Locate the cell with the specified text and output its [X, Y] center coordinate. 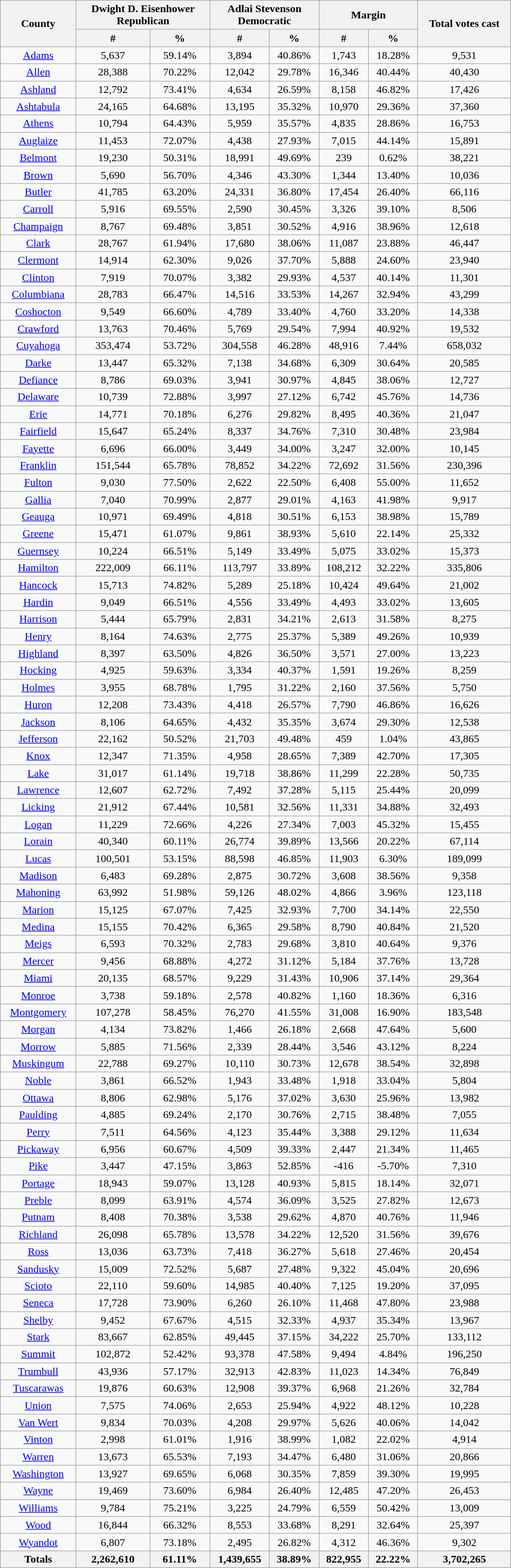
15,789 [465, 517]
304,558 [240, 346]
46,447 [465, 243]
12,727 [465, 380]
19,230 [113, 158]
22,110 [113, 1286]
Huron [39, 705]
11,946 [465, 1217]
5,075 [344, 551]
Hancock [39, 585]
222,009 [113, 568]
32,493 [465, 807]
41.55% [294, 1012]
70.03% [180, 1423]
4,922 [344, 1405]
26.57% [294, 705]
73.43% [180, 705]
26.82% [294, 1542]
4,312 [344, 1542]
22.28% [393, 773]
7,575 [113, 1405]
23,940 [465, 260]
4,556 [240, 602]
3,525 [344, 1200]
Sandusky [39, 1268]
7.44% [393, 346]
77.50% [180, 482]
2,775 [240, 636]
4,789 [240, 312]
8,164 [113, 636]
34.76% [294, 431]
69.03% [180, 380]
22,788 [113, 1064]
4,123 [240, 1132]
17,728 [113, 1303]
28.44% [294, 1047]
230,396 [465, 465]
Paulding [39, 1115]
183,548 [465, 1012]
7,492 [240, 790]
11,229 [113, 824]
34.14% [393, 910]
9,531 [465, 55]
2,831 [240, 619]
61.07% [180, 534]
3,538 [240, 1217]
49.48% [294, 739]
3,863 [240, 1166]
108,212 [344, 568]
6,742 [344, 397]
5,687 [240, 1268]
19,469 [113, 1491]
2,170 [240, 1115]
11,299 [344, 773]
34.88% [393, 807]
3,630 [344, 1098]
2,877 [240, 500]
8,259 [465, 670]
5,618 [344, 1251]
Richland [39, 1234]
73.18% [180, 1542]
33.04% [393, 1081]
Highland [39, 653]
12,678 [344, 1064]
70.32% [180, 944]
6,316 [465, 995]
6,696 [113, 448]
7,193 [240, 1457]
8,806 [113, 1098]
2,653 [240, 1405]
12,042 [240, 72]
39,676 [465, 1234]
5,176 [240, 1098]
5,690 [113, 175]
70.07% [180, 277]
Crawford [39, 329]
4,134 [113, 1029]
47.58% [294, 1354]
30.35% [294, 1474]
10,971 [113, 517]
8,786 [113, 380]
64.56% [180, 1132]
45.04% [393, 1268]
27.82% [393, 1200]
10,424 [344, 585]
5,885 [113, 1047]
29.97% [294, 1423]
9,456 [113, 961]
16,753 [465, 123]
38.56% [393, 876]
5,626 [344, 1423]
4,835 [344, 123]
31.58% [393, 619]
64.65% [180, 722]
26.10% [294, 1303]
3,861 [113, 1081]
13,763 [113, 329]
21.26% [393, 1388]
3,388 [344, 1132]
4,634 [240, 89]
49,445 [240, 1337]
64.68% [180, 106]
38.86% [294, 773]
3,702,265 [465, 1559]
1,344 [344, 175]
32.33% [294, 1320]
10,739 [113, 397]
70.22% [180, 72]
31.43% [294, 978]
35.35% [294, 722]
9,452 [113, 1320]
239 [344, 158]
32.00% [393, 448]
Wood [39, 1525]
78,852 [240, 465]
Defiance [39, 380]
36.50% [294, 653]
37,095 [465, 1286]
20,099 [465, 790]
Vinton [39, 1440]
68.78% [180, 687]
46.85% [294, 859]
30.73% [294, 1064]
64.43% [180, 123]
53.15% [180, 859]
17,426 [465, 89]
69.65% [180, 1474]
66.47% [180, 295]
60.67% [180, 1149]
Mercer [39, 961]
40.37% [294, 670]
40.84% [393, 927]
20,866 [465, 1457]
18,991 [240, 158]
39.10% [393, 209]
5,115 [344, 790]
1,795 [240, 687]
Madison [39, 876]
Brown [39, 175]
10,228 [465, 1405]
15,713 [113, 585]
31,008 [344, 1012]
3,449 [240, 448]
Monroe [39, 995]
12,538 [465, 722]
46.82% [393, 89]
11,023 [344, 1371]
5,149 [240, 551]
13,927 [113, 1474]
7,919 [113, 277]
14,914 [113, 260]
73.41% [180, 89]
38.54% [393, 1064]
56.70% [180, 175]
Wayne [39, 1491]
Clark [39, 243]
10,939 [465, 636]
6,483 [113, 876]
7,040 [113, 500]
17,454 [344, 192]
61.11% [180, 1559]
13,195 [240, 106]
49.26% [393, 636]
32.93% [294, 910]
38.93% [294, 534]
50.52% [180, 739]
29.93% [294, 277]
189,099 [465, 859]
59,126 [240, 893]
33.68% [294, 1525]
Cuyahoga [39, 346]
Butler [39, 192]
44.14% [393, 141]
1,918 [344, 1081]
65.32% [180, 363]
3,247 [344, 448]
14,516 [240, 295]
1,439,655 [240, 1559]
65.24% [180, 431]
21,703 [240, 739]
Licking [39, 807]
3,546 [344, 1047]
Perry [39, 1132]
4,432 [240, 722]
Medina [39, 927]
26,098 [113, 1234]
Gallia [39, 500]
2,783 [240, 944]
Trumbull [39, 1371]
26.59% [294, 89]
42.83% [294, 1371]
Pike [39, 1166]
53.72% [180, 346]
11,087 [344, 243]
Morrow [39, 1047]
70.38% [180, 1217]
40.76% [393, 1217]
20,135 [113, 978]
28,767 [113, 243]
4,916 [344, 226]
Fairfield [39, 431]
20,696 [465, 1268]
14,985 [240, 1286]
29.58% [294, 927]
Adlai StevensonDemocratic [264, 15]
40.86% [294, 55]
30.52% [294, 226]
35.32% [294, 106]
21,520 [465, 927]
Washington [39, 1474]
51.98% [180, 893]
3,382 [240, 277]
13,673 [113, 1457]
70.42% [180, 927]
20,585 [465, 363]
22,162 [113, 739]
68.57% [180, 978]
1,466 [240, 1029]
24,165 [113, 106]
8,337 [240, 431]
29,364 [465, 978]
26,774 [240, 841]
65.79% [180, 619]
Holmes [39, 687]
52.85% [294, 1166]
16,626 [465, 705]
36.80% [294, 192]
19.26% [393, 670]
658,032 [465, 346]
4,818 [240, 517]
28.65% [294, 756]
37.15% [294, 1337]
15,009 [113, 1268]
13,566 [344, 841]
113,797 [240, 568]
5,600 [465, 1029]
459 [344, 739]
4,870 [344, 1217]
Coshocton [39, 312]
Hamilton [39, 568]
13,605 [465, 602]
59.14% [180, 55]
19,718 [240, 773]
5,815 [344, 1183]
32.56% [294, 807]
Ottawa [39, 1098]
30.72% [294, 876]
10,970 [344, 106]
24.79% [294, 1508]
Geauga [39, 517]
20,454 [465, 1251]
-5.70% [393, 1166]
63,992 [113, 893]
7,138 [240, 363]
52.42% [180, 1354]
1,591 [344, 670]
32,913 [240, 1371]
Pickaway [39, 1149]
11,465 [465, 1149]
48.02% [294, 893]
19,995 [465, 1474]
3,810 [344, 944]
70.99% [180, 500]
Portage [39, 1183]
8,408 [113, 1217]
4,574 [240, 1200]
4,925 [113, 670]
29.62% [294, 1217]
31,017 [113, 773]
11,453 [113, 141]
1,943 [240, 1081]
12,607 [113, 790]
6,153 [344, 517]
7,003 [344, 824]
Warren [39, 1457]
47.15% [180, 1166]
107,278 [113, 1012]
18.28% [393, 55]
35.34% [393, 1320]
4,760 [344, 312]
48,916 [344, 346]
County [39, 23]
30.48% [393, 431]
61.94% [180, 243]
Mahoning [39, 893]
69.28% [180, 876]
4,418 [240, 705]
22.50% [294, 482]
4,346 [240, 175]
3,334 [240, 670]
10,581 [240, 807]
Jackson [39, 722]
7,425 [240, 910]
9,030 [113, 482]
43.30% [294, 175]
31.06% [393, 1457]
76,270 [240, 1012]
12,673 [465, 1200]
15,471 [113, 534]
2,578 [240, 995]
Totals [39, 1559]
66,116 [465, 192]
9,322 [344, 1268]
74.63% [180, 636]
Hardin [39, 602]
37.14% [393, 978]
3,225 [240, 1508]
6,408 [344, 482]
13,036 [113, 1251]
28,783 [113, 295]
18.36% [393, 995]
28,388 [113, 72]
4,826 [240, 653]
39.30% [393, 1474]
27.46% [393, 1251]
12,347 [113, 756]
11,903 [344, 859]
93,378 [240, 1354]
18,943 [113, 1183]
14,042 [465, 1423]
47.64% [393, 1029]
7,055 [465, 1115]
5,289 [240, 585]
5,610 [344, 534]
10,906 [344, 978]
63.73% [180, 1251]
22.14% [393, 534]
6.30% [393, 859]
21.34% [393, 1149]
10,036 [465, 175]
4,515 [240, 1320]
3,997 [240, 397]
69.27% [180, 1064]
73.90% [180, 1303]
41.98% [393, 500]
Knox [39, 756]
14.34% [393, 1371]
2,590 [240, 209]
4,845 [344, 380]
59.18% [180, 995]
39.89% [294, 841]
6,593 [113, 944]
0.62% [393, 158]
7,994 [344, 329]
46.28% [294, 346]
23,988 [465, 1303]
83,667 [113, 1337]
Lake [39, 773]
36.09% [294, 1200]
16,346 [344, 72]
24.60% [393, 260]
2,339 [240, 1047]
25,332 [465, 534]
-416 [344, 1166]
60.11% [180, 841]
70.46% [180, 329]
4,885 [113, 1115]
29.01% [294, 500]
6,068 [240, 1474]
6,480 [344, 1457]
32.22% [393, 568]
6,984 [240, 1491]
42.70% [393, 756]
71.56% [180, 1047]
29.36% [393, 106]
50.31% [180, 158]
31.22% [294, 687]
37.56% [393, 687]
Champaign [39, 226]
61.01% [180, 1440]
12,208 [113, 705]
13,128 [240, 1183]
35.44% [294, 1132]
63.50% [180, 653]
6,260 [240, 1303]
66.11% [180, 568]
Meigs [39, 944]
10,145 [465, 448]
11,652 [465, 482]
2,613 [344, 619]
4,914 [465, 1440]
29.68% [294, 944]
5,444 [113, 619]
Wyandot [39, 1542]
46.86% [393, 705]
12,618 [465, 226]
Noble [39, 1081]
69.49% [180, 517]
37.02% [294, 1098]
Carroll [39, 209]
Ashtabula [39, 106]
29.30% [393, 722]
43,936 [113, 1371]
36.27% [294, 1251]
88,598 [240, 859]
72,692 [344, 465]
4,208 [240, 1423]
30.45% [294, 209]
35.57% [294, 123]
7,418 [240, 1251]
Tuscarawas [39, 1388]
4,958 [240, 756]
32.64% [393, 1525]
Auglaize [39, 141]
43,865 [465, 739]
23,984 [465, 431]
10,224 [113, 551]
33.89% [294, 568]
29.54% [294, 329]
32,784 [465, 1388]
25.96% [393, 1098]
5,888 [344, 260]
2,998 [113, 1440]
Columbiana [39, 295]
Lorain [39, 841]
74.82% [180, 585]
4,438 [240, 141]
Allen [39, 72]
73.82% [180, 1029]
8,790 [344, 927]
15,891 [465, 141]
8,506 [465, 209]
1.04% [393, 739]
25.37% [294, 636]
67,114 [465, 841]
7,125 [344, 1286]
13.40% [393, 175]
Belmont [39, 158]
5,184 [344, 961]
33.40% [294, 312]
40.36% [393, 414]
13,009 [465, 1508]
5,916 [113, 209]
40.93% [294, 1183]
3,738 [113, 995]
2,715 [344, 1115]
1,082 [344, 1440]
14,771 [113, 414]
17,680 [240, 243]
4,163 [344, 500]
Montgomery [39, 1012]
1,160 [344, 995]
66.32% [180, 1525]
Lawrence [39, 790]
Summit [39, 1354]
Ashland [39, 89]
32,071 [465, 1183]
9,834 [113, 1423]
Muskingum [39, 1064]
70.18% [180, 414]
Margin [369, 15]
71.35% [180, 756]
29.78% [294, 72]
37.76% [393, 961]
67.44% [180, 807]
8,224 [465, 1047]
3,608 [344, 876]
73.60% [180, 1491]
43.12% [393, 1047]
37.28% [294, 790]
Adams [39, 55]
6,276 [240, 414]
29.12% [393, 1132]
10,110 [240, 1064]
26,453 [465, 1491]
34.00% [294, 448]
Marion [39, 910]
3,326 [344, 209]
43,299 [465, 295]
8,158 [344, 89]
Darke [39, 363]
62.72% [180, 790]
37,360 [465, 106]
Stark [39, 1337]
27.93% [294, 141]
22,550 [465, 910]
5,769 [240, 329]
34.21% [294, 619]
Union [39, 1405]
69.24% [180, 1115]
14,267 [344, 295]
72.52% [180, 1268]
55.00% [393, 482]
22.02% [393, 1440]
Putnam [39, 1217]
38.99% [294, 1440]
151,544 [113, 465]
Guernsey [39, 551]
27.00% [393, 653]
30.76% [294, 1115]
Clermont [39, 260]
58.45% [180, 1012]
25.18% [294, 585]
8,099 [113, 1200]
Erie [39, 414]
21,047 [465, 414]
Total votes cast [465, 23]
13,578 [240, 1234]
3,941 [240, 380]
12,792 [113, 89]
50,735 [465, 773]
1,743 [344, 55]
61.14% [180, 773]
38.89% [294, 1559]
9,302 [465, 1542]
353,474 [113, 346]
4,937 [344, 1320]
13,967 [465, 1320]
9,049 [113, 602]
14,338 [465, 312]
2,495 [240, 1542]
3,955 [113, 687]
Lucas [39, 859]
72.07% [180, 141]
2,622 [240, 482]
33.48% [294, 1081]
57.17% [180, 1371]
13,982 [465, 1098]
Dwight D. EisenhowerRepublican [143, 15]
2,668 [344, 1029]
4,272 [240, 961]
69.48% [180, 226]
74.06% [180, 1405]
40,430 [465, 72]
13,447 [113, 363]
9,861 [240, 534]
5,959 [240, 123]
29.82% [294, 414]
Hocking [39, 670]
Franklin [39, 465]
Clinton [39, 277]
9,917 [465, 500]
45.76% [393, 397]
25.70% [393, 1337]
7,389 [344, 756]
60.63% [180, 1388]
8,767 [113, 226]
25.44% [393, 790]
23.88% [393, 243]
20.22% [393, 841]
69.55% [180, 209]
Jefferson [39, 739]
10,794 [113, 123]
63.91% [180, 1200]
4,866 [344, 893]
4,493 [344, 602]
31.12% [294, 961]
63.20% [180, 192]
3,851 [240, 226]
40.40% [294, 1286]
9,784 [113, 1508]
17,305 [465, 756]
4,537 [344, 277]
34.68% [294, 363]
41,785 [113, 192]
Fulton [39, 482]
62.98% [180, 1098]
Seneca [39, 1303]
Morgan [39, 1029]
Miami [39, 978]
2,160 [344, 687]
46.36% [393, 1542]
62.85% [180, 1337]
2,875 [240, 876]
48.12% [393, 1405]
Delaware [39, 397]
33.53% [294, 295]
13,223 [465, 653]
39.33% [294, 1149]
6,956 [113, 1149]
6,309 [344, 363]
5,637 [113, 55]
7,859 [344, 1474]
59.63% [180, 670]
67.67% [180, 1320]
Fayette [39, 448]
18.14% [393, 1183]
7,700 [344, 910]
68.88% [180, 961]
37.70% [294, 260]
7,511 [113, 1132]
14,736 [465, 397]
13,728 [465, 961]
3,571 [344, 653]
Greene [39, 534]
25,397 [465, 1525]
26.18% [294, 1029]
19,532 [465, 329]
25.94% [294, 1405]
4,226 [240, 824]
21,912 [113, 807]
4.84% [393, 1354]
9,229 [240, 978]
40.92% [393, 329]
45.32% [393, 824]
22.22% [393, 1559]
15,155 [113, 927]
66.52% [180, 1081]
38.48% [393, 1115]
11,468 [344, 1303]
7,790 [344, 705]
6,807 [113, 1542]
Shelby [39, 1320]
9,026 [240, 260]
38.98% [393, 517]
12,908 [240, 1388]
9,376 [465, 944]
47.20% [393, 1491]
6,968 [344, 1388]
66.00% [180, 448]
Preble [39, 1200]
40.14% [393, 277]
34,222 [344, 1337]
40.44% [393, 72]
15,455 [465, 824]
Athens [39, 123]
102,872 [113, 1354]
8,553 [240, 1525]
59.07% [180, 1183]
39.37% [294, 1388]
16.90% [393, 1012]
40.06% [393, 1423]
100,501 [113, 859]
8,106 [113, 722]
12,520 [344, 1234]
8,291 [344, 1525]
3.96% [393, 893]
822,955 [344, 1559]
72.88% [180, 397]
32,898 [465, 1064]
8,397 [113, 653]
34.47% [294, 1457]
38,221 [465, 158]
24,331 [240, 192]
65.53% [180, 1457]
59.60% [180, 1286]
2,447 [344, 1149]
12,485 [344, 1491]
7,015 [344, 141]
30.51% [294, 517]
Scioto [39, 1286]
11,331 [344, 807]
40.82% [294, 995]
9,494 [344, 1354]
335,806 [465, 568]
Harrison [39, 619]
5,750 [465, 687]
3,447 [113, 1166]
2,262,610 [113, 1559]
19,876 [113, 1388]
67.07% [180, 910]
3,894 [240, 55]
133,112 [465, 1337]
72.66% [180, 824]
49.69% [294, 158]
5,389 [344, 636]
11,634 [465, 1132]
9,549 [113, 312]
Williams [39, 1508]
5,804 [465, 1081]
Ross [39, 1251]
6,559 [344, 1508]
62.30% [180, 260]
32.94% [393, 295]
76,849 [465, 1371]
27.12% [294, 397]
8,275 [465, 619]
123,118 [465, 893]
16,844 [113, 1525]
8,495 [344, 414]
40,340 [113, 841]
11,301 [465, 277]
47.80% [393, 1303]
Logan [39, 824]
Henry [39, 636]
28.86% [393, 123]
Van Wert [39, 1423]
49.64% [393, 585]
4,509 [240, 1149]
196,250 [465, 1354]
6,365 [240, 927]
33.20% [393, 312]
75.21% [180, 1508]
15,373 [465, 551]
38.96% [393, 226]
3,674 [344, 722]
50.42% [393, 1508]
30.64% [393, 363]
21,002 [465, 585]
66.60% [180, 312]
40.64% [393, 944]
15,125 [113, 910]
30.97% [294, 380]
15,647 [113, 431]
9,358 [465, 876]
19.20% [393, 1286]
1,916 [240, 1440]
27.34% [294, 824]
27.48% [294, 1268]
